Return the (x, y) coordinate for the center point of the cell that contains the specified text.  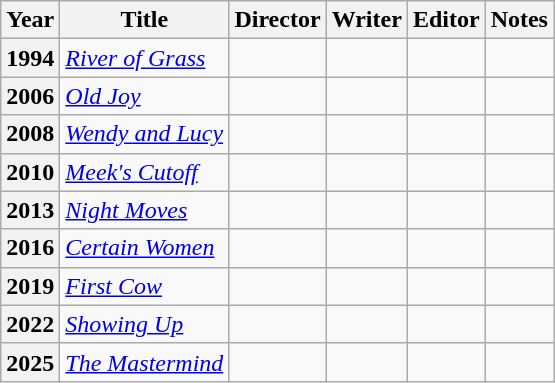
Editor (446, 20)
2010 (30, 172)
First Cow (144, 286)
River of Grass (144, 58)
The Mastermind (144, 362)
Year (30, 20)
Showing Up (144, 324)
Night Moves (144, 210)
Notes (519, 20)
2008 (30, 134)
2022 (30, 324)
1994 (30, 58)
2025 (30, 362)
Wendy and Lucy (144, 134)
Director (278, 20)
2013 (30, 210)
2019 (30, 286)
2016 (30, 248)
Certain Women (144, 248)
Writer (366, 20)
Meek's Cutoff (144, 172)
Title (144, 20)
Old Joy (144, 96)
2006 (30, 96)
